Extract the [x, y] coordinate from the center of the cell holding the provided text.  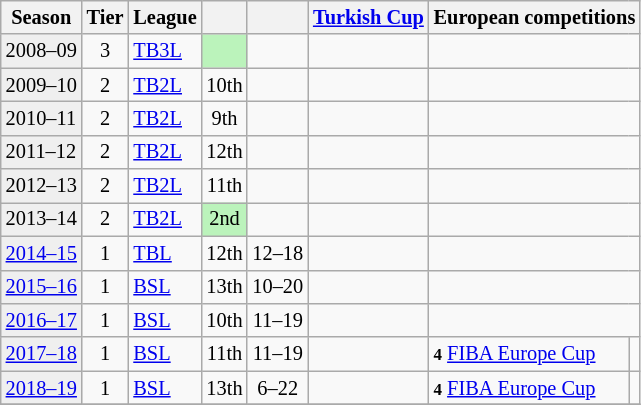
2nd [225, 219]
League [164, 17]
2017–18 [42, 354]
3 [106, 51]
9th [225, 118]
2018–19 [42, 388]
2009–10 [42, 85]
European competitions [535, 17]
6–22 [278, 388]
Tier [106, 17]
2014–15 [42, 253]
Season [42, 17]
12–18 [278, 253]
2013–14 [42, 219]
2008–09 [42, 51]
2015–16 [42, 287]
2016–17 [42, 320]
2010–11 [42, 118]
TB3L [164, 51]
10–20 [278, 287]
TBL [164, 253]
2012–13 [42, 186]
Turkish Cup [368, 17]
2011–12 [42, 152]
